Detect which cell encompasses the target text, then output its [X, Y] center coordinate. 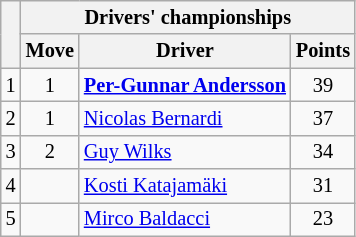
4 [11, 186]
31 [323, 186]
Mirco Baldacci [185, 219]
Drivers' championships [188, 17]
Nicolas Bernardi [185, 118]
Move [50, 51]
Points [323, 51]
Guy Wilks [185, 152]
34 [323, 152]
Driver [185, 51]
Per-Gunnar Andersson [185, 85]
23 [323, 219]
Kosti Katajamäki [185, 186]
37 [323, 118]
3 [11, 152]
5 [11, 219]
39 [323, 85]
